Search for the cell housing the specified text and yield its (x, y) center coordinate. 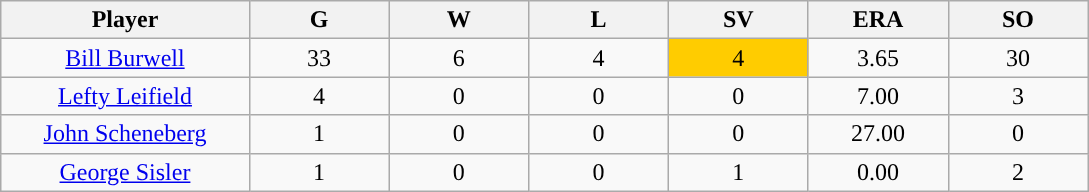
3 (1018, 96)
Bill Burwell (125, 58)
W (459, 20)
3.65 (878, 58)
G (319, 20)
0.00 (878, 172)
6 (459, 58)
Player (125, 20)
SO (1018, 20)
2 (1018, 172)
ERA (878, 20)
L (599, 20)
27.00 (878, 134)
George Sisler (125, 172)
30 (1018, 58)
John Scheneberg (125, 134)
Lefty Leifield (125, 96)
7.00 (878, 96)
33 (319, 58)
SV (738, 20)
